Locate the cell with the specified text and output its (x, y) center coordinate. 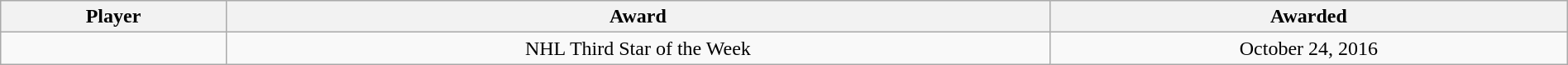
October 24, 2016 (1309, 48)
Award (638, 17)
Awarded (1309, 17)
Player (114, 17)
NHL Third Star of the Week (638, 48)
